Scan for the cell matching the given text and deliver its [x, y] coordinate at center. 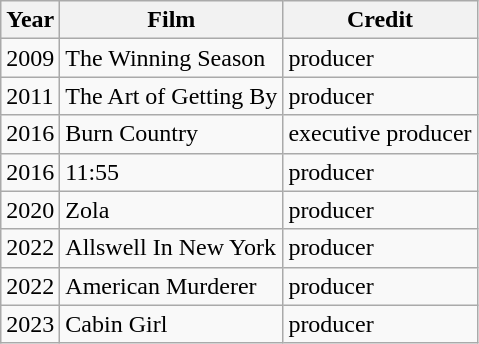
Year [30, 20]
2009 [30, 58]
American Murderer [172, 286]
11:55 [172, 172]
Allswell In New York [172, 248]
2011 [30, 96]
Zola [172, 210]
executive producer [380, 134]
Film [172, 20]
The Winning Season [172, 58]
2023 [30, 324]
Cabin Girl [172, 324]
Credit [380, 20]
Burn Country [172, 134]
The Art of Getting By [172, 96]
2020 [30, 210]
